Search for the cell housing the specified text and yield its [X, Y] center coordinate. 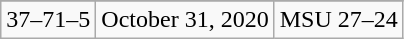
37–71–5 [48, 20]
October 31, 2020 [185, 20]
MSU 27–24 [338, 20]
